From the cell containing the given text, extract its center point as [X, Y] coordinate. 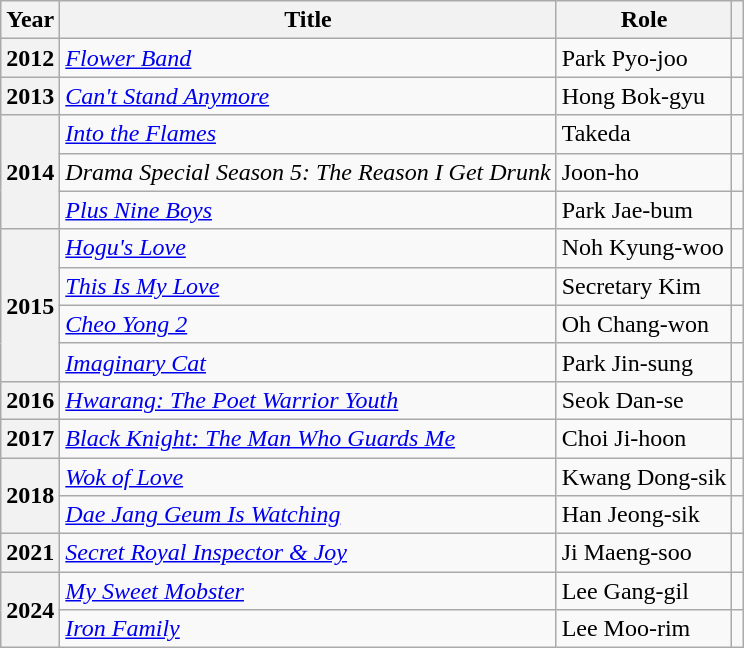
2013 [30, 96]
Imaginary Cat [308, 362]
My Sweet Mobster [308, 591]
This Is My Love [308, 286]
Joon-ho [644, 172]
Park Pyo-joo [644, 58]
2014 [30, 172]
Lee Gang-gil [644, 591]
2015 [30, 305]
Plus Nine Boys [308, 210]
Year [30, 20]
Flower Band [308, 58]
Ji Maeng-soo [644, 553]
2021 [30, 553]
2017 [30, 438]
Drama Special Season 5: The Reason I Get Drunk [308, 172]
Seok Dan-se [644, 400]
Iron Family [308, 629]
Role [644, 20]
Secretary Kim [644, 286]
Park Jin-sung [644, 362]
Park Jae-bum [644, 210]
Black Knight: The Man Who Guards Me [308, 438]
Kwang Dong-sik [644, 477]
2018 [30, 496]
Wok of Love [308, 477]
Han Jeong-sik [644, 515]
2024 [30, 610]
Cheo Yong 2 [308, 324]
2016 [30, 400]
Dae Jang Geum Is Watching [308, 515]
Choi Ji-hoon [644, 438]
Hwarang: The Poet Warrior Youth [308, 400]
Secret Royal Inspector & Joy [308, 553]
Lee Moo-rim [644, 629]
Title [308, 20]
Hogu's Love [308, 248]
Into the Flames [308, 134]
Hong Bok-gyu [644, 96]
Takeda [644, 134]
Can't Stand Anymore [308, 96]
Oh Chang-won [644, 324]
Noh Kyung-woo [644, 248]
2012 [30, 58]
